Locate the cell with the specified text and output its [x, y] center coordinate. 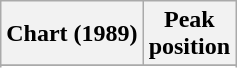
Chart (1989) [72, 34]
Peakposition [189, 34]
